Output the [X, Y] coordinate of the center of the cell containing the given text.  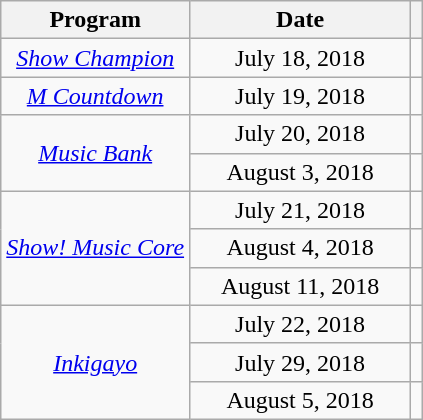
Music Bank [96, 153]
July 22, 2018 [300, 324]
July 21, 2018 [300, 210]
Inkigayo [96, 362]
August 4, 2018 [300, 248]
Program [96, 20]
Show Champion [96, 58]
August 5, 2018 [300, 400]
Show! Music Core [96, 248]
M Countdown [96, 96]
July 18, 2018 [300, 58]
July 20, 2018 [300, 134]
August 3, 2018 [300, 172]
Date [300, 20]
August 11, 2018 [300, 286]
July 19, 2018 [300, 96]
July 29, 2018 [300, 362]
